Identify which cell holds the provided text, then report its [X, Y] central coordinate. 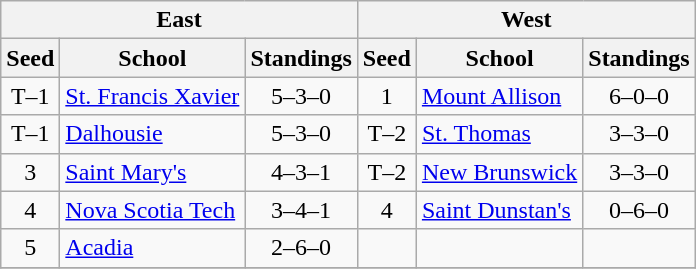
West [526, 20]
6–0–0 [639, 96]
Nova Scotia Tech [152, 210]
East [180, 20]
3–4–1 [301, 210]
5 [30, 248]
2–6–0 [301, 248]
3 [30, 172]
Acadia [152, 248]
New Brunswick [499, 172]
0–6–0 [639, 210]
St. Francis Xavier [152, 96]
Saint Mary's [152, 172]
Saint Dunstan's [499, 210]
4–3–1 [301, 172]
1 [386, 96]
Dalhousie [152, 134]
St. Thomas [499, 134]
Mount Allison [499, 96]
